From the cell containing the given text, extract its center point as (x, y) coordinate. 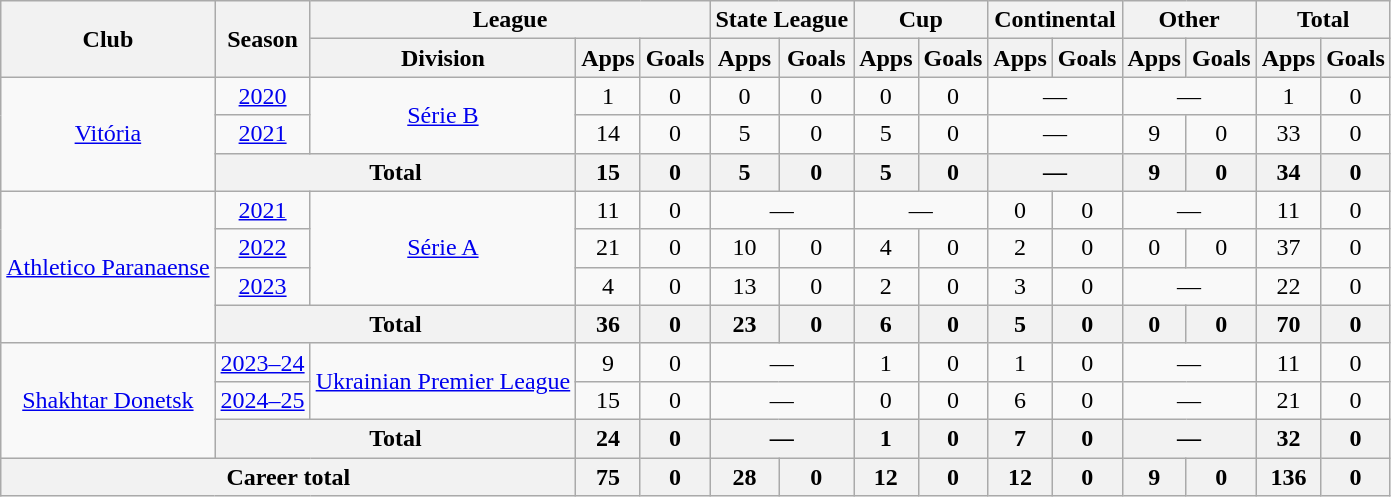
Série A (443, 248)
13 (744, 286)
70 (1288, 324)
Shakhtar Donetsk (108, 400)
23 (744, 324)
Vitória (108, 134)
Continental (1055, 20)
Athletico Paranaense (108, 267)
37 (1288, 248)
136 (1288, 477)
24 (608, 438)
Division (443, 58)
2023–24 (262, 362)
Série B (443, 115)
Club (108, 39)
3 (1020, 286)
Other (1189, 20)
Career total (288, 477)
2023 (262, 286)
Cup (921, 20)
28 (744, 477)
22 (1288, 286)
2024–25 (262, 400)
34 (1288, 172)
33 (1288, 134)
10 (744, 248)
2020 (262, 96)
2022 (262, 248)
14 (608, 134)
State League (782, 20)
75 (608, 477)
League (510, 20)
36 (608, 324)
Ukrainian Premier League (443, 381)
Season (262, 39)
7 (1020, 438)
32 (1288, 438)
